Capture the cell that displays the provided text and extract its (x, y) central coordinate. 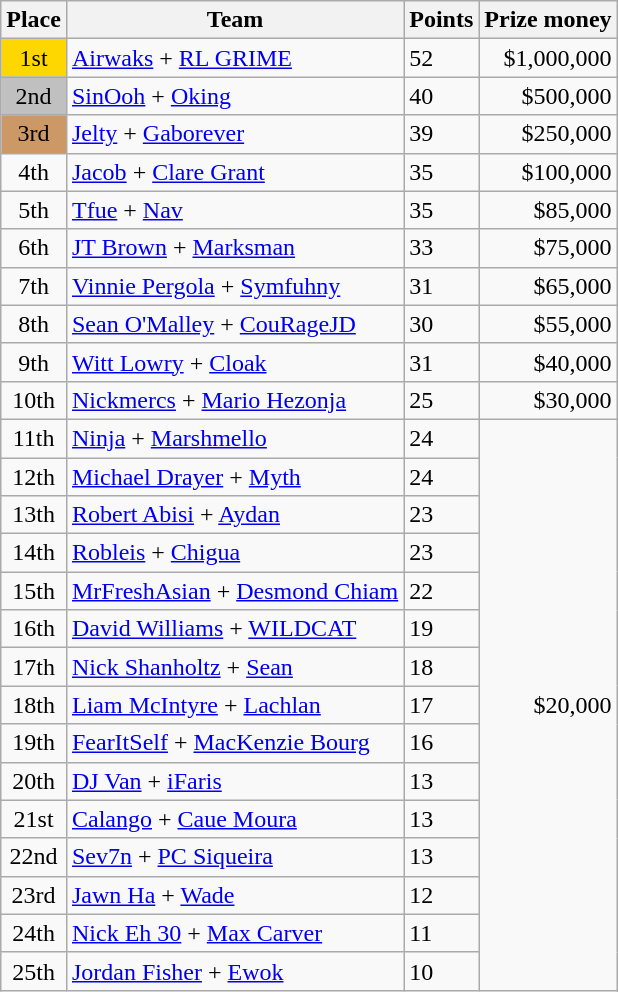
Jacob + Clare Grant (234, 172)
$500,000 (548, 96)
21st (34, 819)
10th (34, 400)
Team (234, 20)
12th (34, 477)
16 (442, 743)
MrFreshAsian + Desmond Chiam (234, 591)
$40,000 (548, 362)
David Williams + WILDCAT (234, 629)
$100,000 (548, 172)
$65,000 (548, 286)
Calango + Caue Moura (234, 819)
13th (34, 515)
1st (34, 58)
Prize money (548, 20)
19th (34, 743)
3rd (34, 134)
24th (34, 933)
40 (442, 96)
Place (34, 20)
Liam McIntyre + Lachlan (234, 705)
Airwaks + RL GRIME (234, 58)
Points (442, 20)
7th (34, 286)
Jelty + Gaborever (234, 134)
Robleis + Chigua (234, 553)
22 (442, 591)
$55,000 (548, 324)
$85,000 (548, 210)
Jordan Fisher + Ewok (234, 971)
11th (34, 438)
4th (34, 172)
2nd (34, 96)
Tfue + Nav (234, 210)
$250,000 (548, 134)
52 (442, 58)
10 (442, 971)
SinOoh + Oking (234, 96)
$30,000 (548, 400)
Nick Eh 30 + Max Carver (234, 933)
8th (34, 324)
5th (34, 210)
19 (442, 629)
23rd (34, 895)
17th (34, 667)
Michael Drayer + Myth (234, 477)
20th (34, 781)
16th (34, 629)
33 (442, 248)
39 (442, 134)
12 (442, 895)
Robert Abisi + Aydan (234, 515)
25th (34, 971)
Sean O'Malley + CouRageJD (234, 324)
9th (34, 362)
18 (442, 667)
14th (34, 553)
$1,000,000 (548, 58)
Witt Lowry + Cloak (234, 362)
6th (34, 248)
DJ Van + iFaris (234, 781)
FearItSelf + MacKenzie Bourg (234, 743)
$75,000 (548, 248)
Vinnie Pergola + Symfuhny (234, 286)
18th (34, 705)
Ninja + Marshmello (234, 438)
22nd (34, 857)
30 (442, 324)
Nickmercs + Mario Hezonja (234, 400)
Sev7n + PC Siqueira (234, 857)
11 (442, 933)
JT Brown + Marksman (234, 248)
Nick Shanholtz + Sean (234, 667)
25 (442, 400)
$20,000 (548, 704)
17 (442, 705)
15th (34, 591)
Jawn Ha + Wade (234, 895)
